For the text-containing cell, return its midpoint in (x, y) coordinate format. 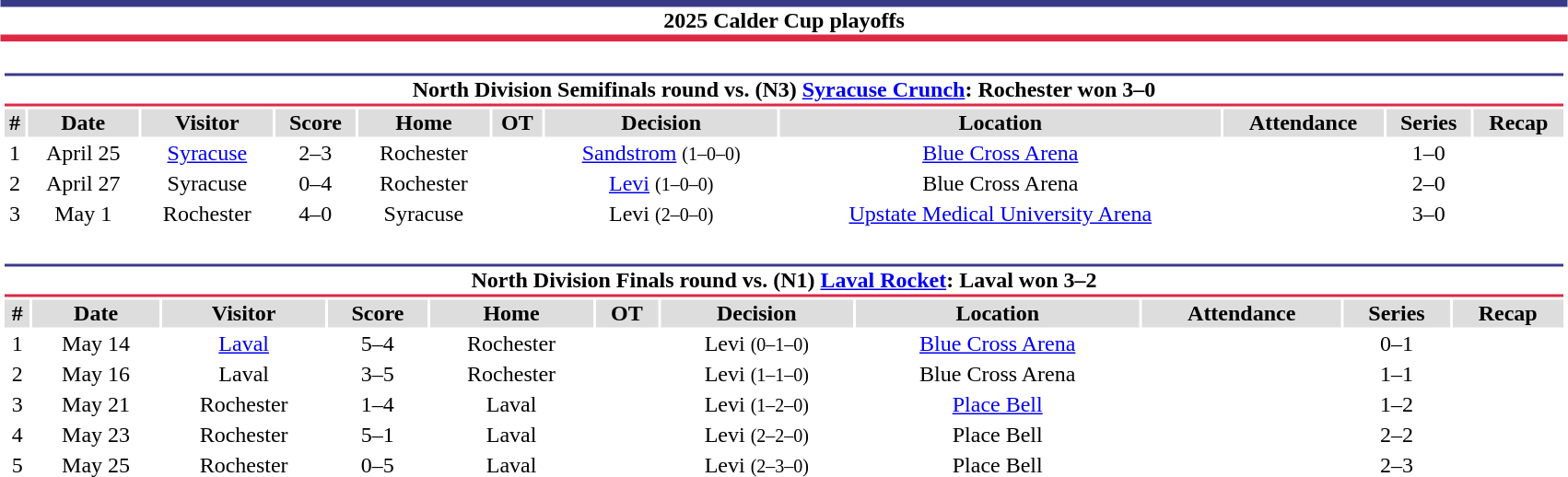
2–3 (315, 154)
4 (17, 436)
Levi (2–0–0) (661, 215)
Levi (1–0–0) (661, 183)
0–4 (315, 183)
May 23 (96, 436)
5–1 (378, 436)
May 16 (96, 375)
0–1 (1397, 343)
May 1 (83, 215)
1–1 (1397, 375)
May 21 (96, 404)
Upstate Medical University Arena (1000, 215)
1–2 (1397, 404)
Levi (2–2–0) (756, 436)
April 27 (83, 183)
Sandstrom (1–0–0) (661, 154)
4–0 (315, 215)
3–5 (378, 375)
3–0 (1428, 215)
Levi (1–1–0) (756, 375)
North Division Semifinals round vs. (N3) Syracuse Crunch: Rochester won 3–0 (783, 90)
Levi (1–2–0) (756, 404)
1–0 (1428, 154)
Levi (0–1–0) (756, 343)
1–4 (378, 404)
5–4 (378, 343)
2–2 (1397, 436)
2–0 (1428, 183)
North Division Finals round vs. (N1) Laval Rocket: Laval won 3–2 (783, 280)
April 25 (83, 154)
2025 Calder Cup playoffs (784, 20)
May 14 (96, 343)
